Determine the (X, Y) coordinate at the center of the cell enclosing the given text.  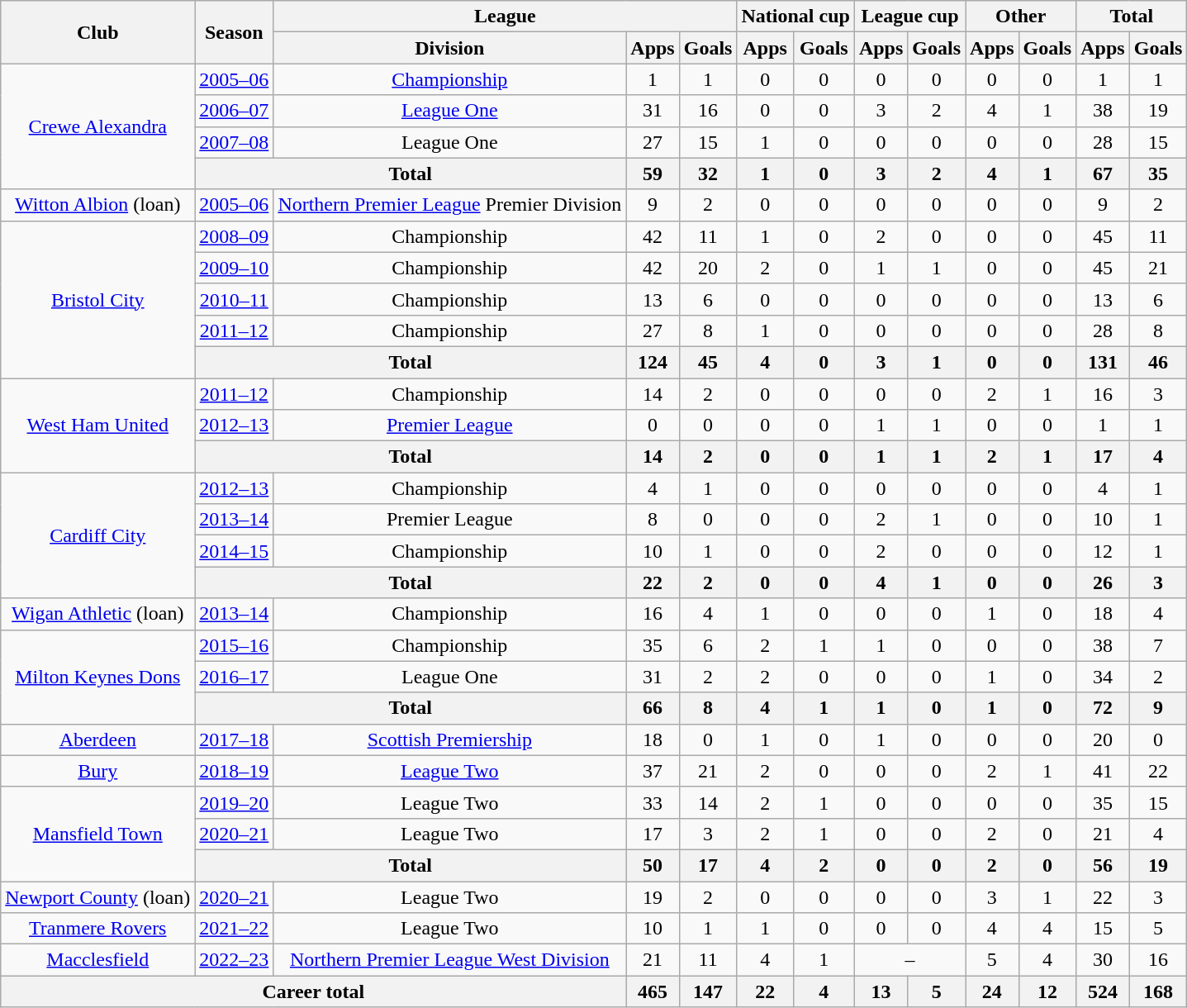
7 (1158, 645)
Division (449, 48)
524 (1103, 991)
2007–08 (235, 142)
131 (1103, 362)
32 (708, 174)
2006–07 (235, 111)
41 (1103, 771)
Witton Albion (loan) (97, 205)
67 (1103, 174)
Scottish Premiership (449, 739)
Career total (314, 991)
2019–20 (235, 802)
2008–09 (235, 236)
168 (1158, 991)
Crewe Alexandra (97, 126)
147 (708, 991)
37 (653, 771)
Tranmere Rovers (97, 929)
465 (653, 991)
Newport County (loan) (97, 896)
59 (653, 174)
Bristol City (97, 299)
2017–18 (235, 739)
30 (1103, 960)
66 (653, 708)
24 (992, 991)
2022–23 (235, 960)
Other (1021, 17)
Season (235, 32)
League cup (909, 17)
Bury (97, 771)
56 (1103, 865)
2016–17 (235, 677)
124 (653, 362)
Cardiff City (97, 535)
2021–22 (235, 929)
46 (1158, 362)
Wigan Athletic (loan) (97, 614)
33 (653, 802)
Macclesfield (97, 960)
26 (1103, 582)
2014–15 (235, 551)
2010–11 (235, 299)
Club (97, 32)
2009–10 (235, 268)
72 (1103, 708)
Northern Premier League Premier Division (449, 205)
50 (653, 865)
Milton Keynes Dons (97, 677)
2015–16 (235, 645)
National cup (795, 17)
2018–19 (235, 771)
Mansfield Town (97, 834)
Aberdeen (97, 739)
League (506, 17)
West Ham United (97, 426)
34 (1103, 677)
– (909, 960)
Northern Premier League West Division (449, 960)
